Locate the cell with the specified text and output its (X, Y) center coordinate. 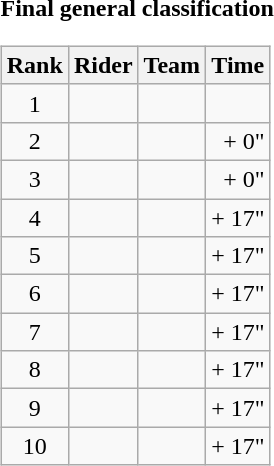
9 (34, 408)
Time (238, 65)
Team (172, 65)
Rider (103, 65)
3 (34, 179)
8 (34, 370)
10 (34, 446)
5 (34, 256)
1 (34, 103)
6 (34, 294)
4 (34, 217)
2 (34, 141)
Rank (34, 65)
7 (34, 332)
